Locate the cell with the specified text and output its [X, Y] center coordinate. 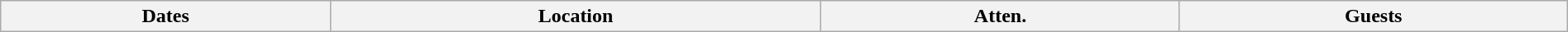
Guests [1373, 16]
Atten. [1001, 16]
Location [576, 16]
Dates [165, 16]
